Search for the cell housing the specified text and yield its [X, Y] center coordinate. 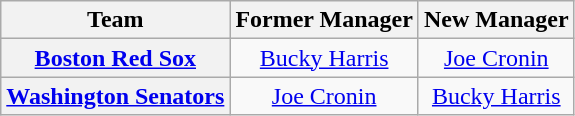
Former Manager [324, 20]
New Manager [496, 20]
Washington Senators [116, 96]
Team [116, 20]
Boston Red Sox [116, 58]
